Return the [X, Y] coordinate for the center point of the cell that contains the specified text.  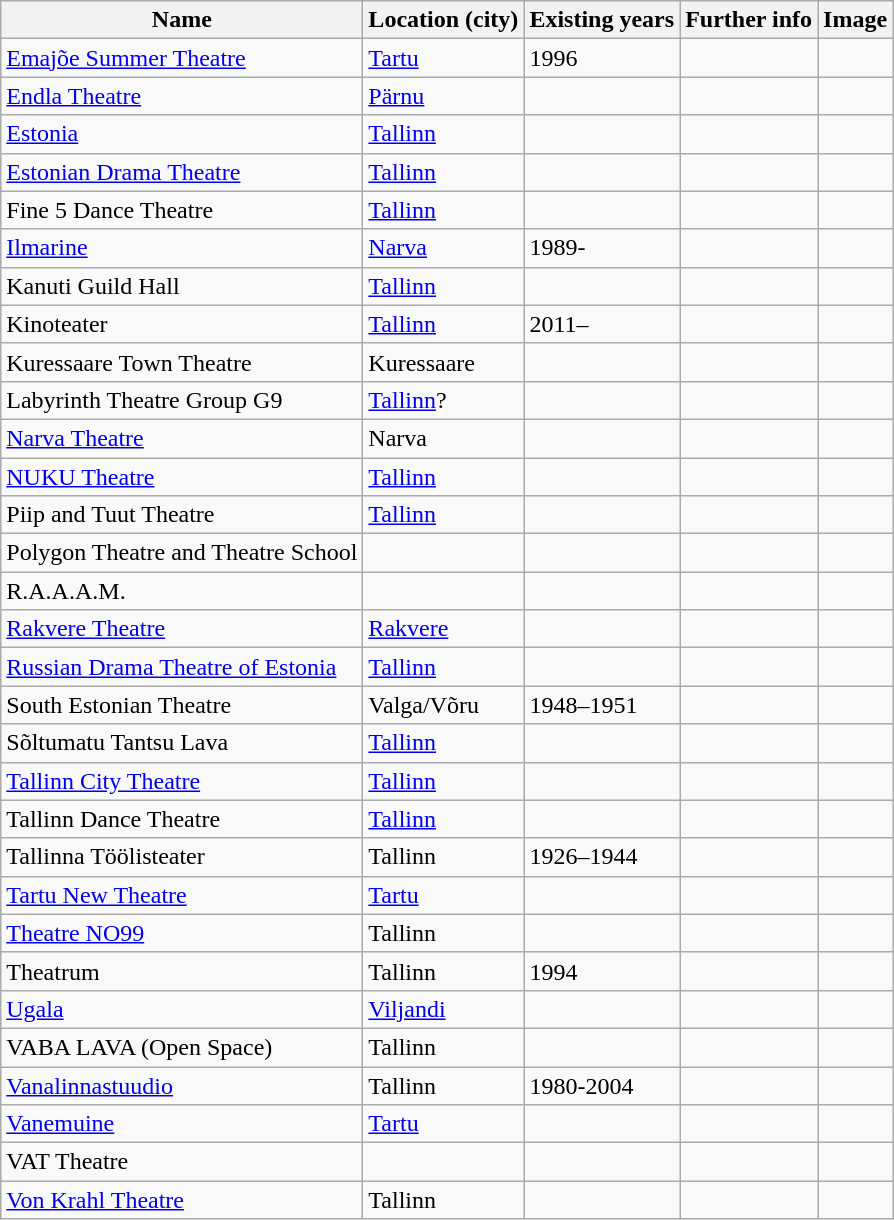
Narva Theatre [182, 438]
Sõltumatu Tantsu Lava [182, 743]
Kuressaare Town Theatre [182, 362]
Theatre NO99 [182, 933]
Tallinn? [444, 400]
VABA LAVA (Open Space) [182, 1047]
2011– [602, 324]
Von Krahl Theatre [182, 1200]
Pärnu [444, 96]
Russian Drama Theatre of Estonia [182, 667]
Kanuti Guild Hall [182, 286]
1989- [602, 248]
NUKU Theatre [182, 477]
Tallinna Töölisteater [182, 857]
Kuressaare [444, 362]
Ugala [182, 1009]
Tallinn City Theatre [182, 781]
Piip and Tuut Theatre [182, 515]
Viljandi [444, 1009]
Valga/Võru [444, 705]
Existing years [602, 20]
Rakvere [444, 629]
1994 [602, 971]
1926–1944 [602, 857]
1948–1951 [602, 705]
Name [182, 20]
Estonia [182, 134]
Endla Theatre [182, 96]
Tartu New Theatre [182, 895]
Further info [749, 20]
1996 [602, 58]
Polygon Theatre and Theatre School [182, 553]
Vanalinnastuudio [182, 1085]
South Estonian Theatre [182, 705]
Kinoteater [182, 324]
Estonian Drama Theatre [182, 172]
Rakvere Theatre [182, 629]
Theatrum [182, 971]
Fine 5 Dance Theatre [182, 210]
Location (city) [444, 20]
Image [856, 20]
Tallinn Dance Theatre [182, 819]
R.A.A.A.M. [182, 591]
Labyrinth Theatre Group G9 [182, 400]
1980-2004 [602, 1085]
Vanemuine [182, 1124]
VAT Theatre [182, 1162]
Emajõe Summer Theatre [182, 58]
Ilmarine [182, 248]
